For the text-containing cell, return its midpoint in (x, y) coordinate format. 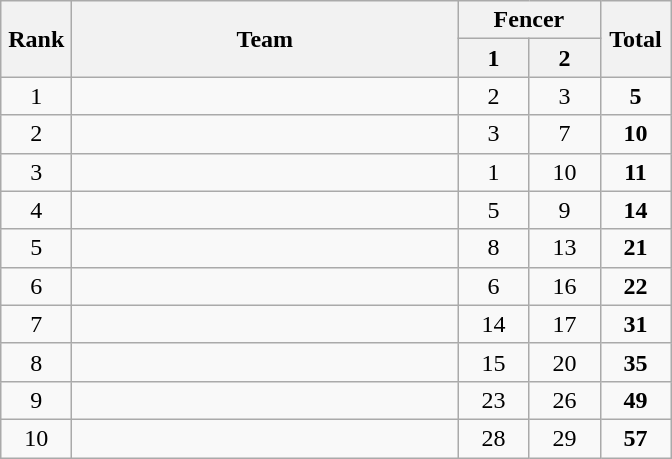
49 (636, 400)
29 (564, 438)
13 (564, 248)
26 (564, 400)
Total (636, 39)
Fencer (529, 20)
Team (265, 39)
35 (636, 362)
57 (636, 438)
Rank (36, 39)
21 (636, 248)
4 (36, 210)
17 (564, 324)
15 (494, 362)
16 (564, 286)
20 (564, 362)
28 (494, 438)
22 (636, 286)
11 (636, 172)
23 (494, 400)
31 (636, 324)
